Find where the given text appears and provide that cell's center as [x, y] coordinate. 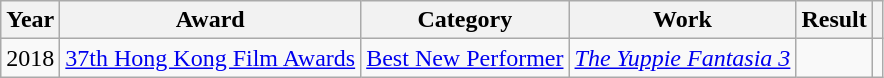
Result [834, 20]
The Yuppie Fantasia 3 [682, 58]
Category [465, 20]
Year [30, 20]
37th Hong Kong Film Awards [210, 58]
2018 [30, 58]
Award [210, 20]
Work [682, 20]
Best New Performer [465, 58]
